Return (x, y) of the center of cell containing provided text 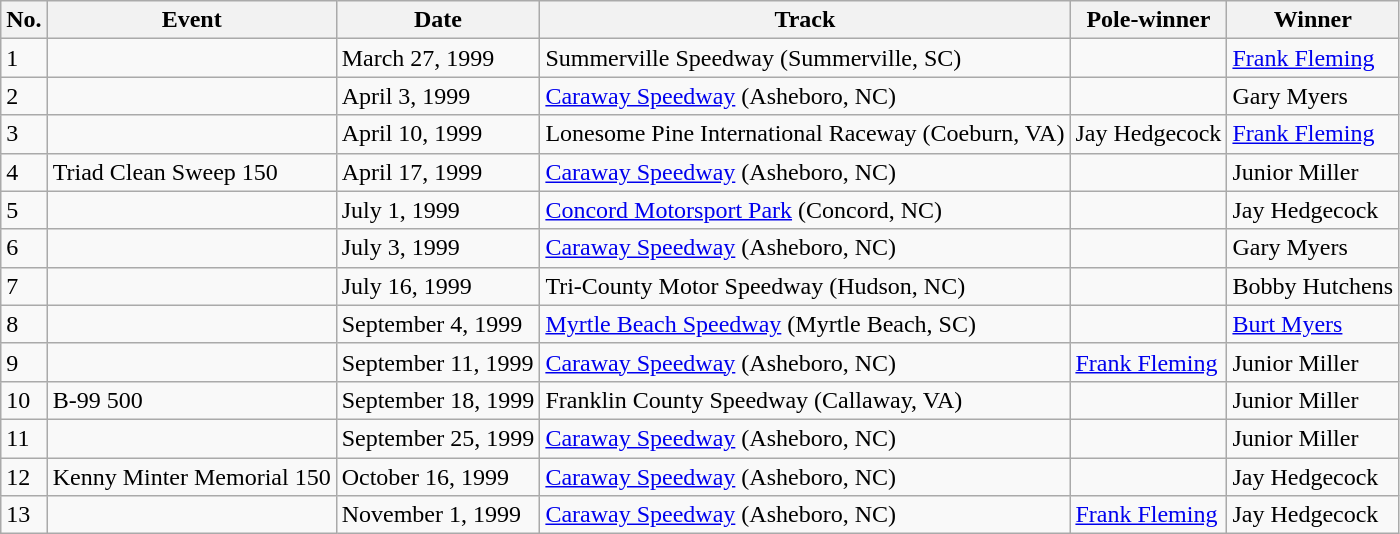
Myrtle Beach Speedway (Myrtle Beach, SC) (805, 324)
Concord Motorsport Park (Concord, NC) (805, 210)
September 4, 1999 (438, 324)
6 (24, 248)
1 (24, 58)
April 3, 1999 (438, 96)
9 (24, 362)
7 (24, 286)
Lonesome Pine International Raceway (Coeburn, VA) (805, 134)
Franklin County Speedway (Callaway, VA) (805, 400)
11 (24, 438)
September 18, 1999 (438, 400)
4 (24, 172)
Bobby Hutchens (1313, 286)
8 (24, 324)
5 (24, 210)
Date (438, 20)
November 1, 1999 (438, 515)
13 (24, 515)
July 1, 1999 (438, 210)
March 27, 1999 (438, 58)
Tri-County Motor Speedway (Hudson, NC) (805, 286)
Kenny Minter Memorial 150 (192, 477)
Triad Clean Sweep 150 (192, 172)
Winner (1313, 20)
April 10, 1999 (438, 134)
September 25, 1999 (438, 438)
Pole-winner (1148, 20)
September 11, 1999 (438, 362)
12 (24, 477)
July 16, 1999 (438, 286)
No. (24, 20)
July 3, 1999 (438, 248)
10 (24, 400)
Burt Myers (1313, 324)
3 (24, 134)
October 16, 1999 (438, 477)
April 17, 1999 (438, 172)
Event (192, 20)
Summerville Speedway (Summerville, SC) (805, 58)
2 (24, 96)
B-99 500 (192, 400)
Track (805, 20)
